For the text-containing cell, return its midpoint in [X, Y] coordinate format. 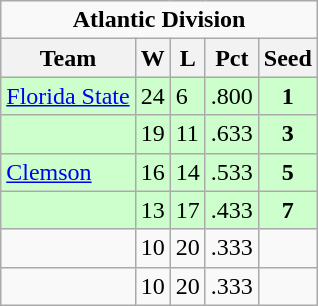
1 [288, 96]
Seed [288, 58]
11 [188, 134]
W [152, 58]
6 [188, 96]
19 [152, 134]
Pct [232, 58]
17 [188, 210]
Atlantic Division [160, 20]
13 [152, 210]
24 [152, 96]
.533 [232, 172]
5 [288, 172]
Clemson [68, 172]
16 [152, 172]
.633 [232, 134]
Team [68, 58]
Florida State [68, 96]
L [188, 58]
.800 [232, 96]
3 [288, 134]
.433 [232, 210]
14 [188, 172]
7 [288, 210]
